From the cell containing the given text, extract its center point as [x, y] coordinate. 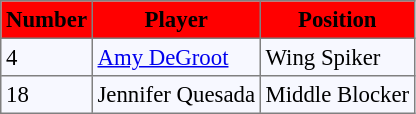
Number [47, 20]
4 [47, 57]
Amy DeGroot [176, 57]
18 [47, 95]
Position [337, 20]
Middle Blocker [337, 95]
Wing Spiker [337, 57]
Jennifer Quesada [176, 95]
Player [176, 20]
